Locate the cell with the specified text and output its [x, y] center coordinate. 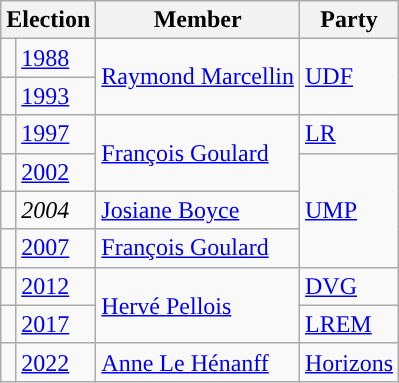
LR [350, 134]
UMP [350, 210]
2022 [56, 362]
LREM [350, 324]
UDF [350, 77]
Member [198, 20]
1997 [56, 134]
2017 [56, 324]
2004 [56, 210]
1988 [56, 58]
2002 [56, 172]
Hervé Pellois [198, 305]
Anne Le Hénanff [198, 362]
DVG [350, 286]
Party [350, 20]
Josiane Boyce [198, 210]
2007 [56, 248]
Raymond Marcellin [198, 77]
2012 [56, 286]
Election [48, 20]
Horizons [350, 362]
1993 [56, 96]
